Find where the given text appears and provide that cell's center as [x, y] coordinate. 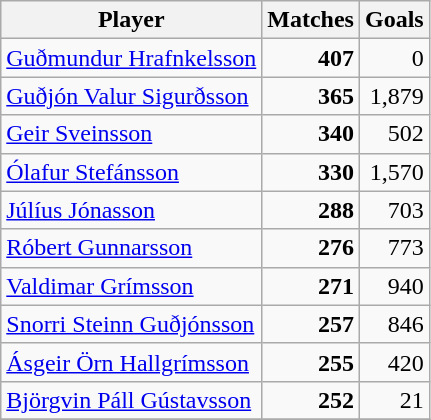
Róbert Gunnarsson [132, 248]
1,879 [394, 96]
846 [394, 324]
773 [394, 248]
Ásgeir Örn Hallgrímsson [132, 362]
Valdimar Grímsson [132, 286]
Björgvin Páll Gústavsson [132, 400]
Guðmundur Hrafnkelsson [132, 58]
Júlíus Jónasson [132, 210]
Geir Sveinsson [132, 134]
502 [394, 134]
365 [311, 96]
0 [394, 58]
1,570 [394, 172]
Player [132, 20]
255 [311, 362]
252 [311, 400]
271 [311, 286]
Guðjón Valur Sigurðsson [132, 96]
Goals [394, 20]
Ólafur Stefánsson [132, 172]
703 [394, 210]
Snorri Steinn Guðjónsson [132, 324]
407 [311, 58]
Matches [311, 20]
420 [394, 362]
21 [394, 400]
940 [394, 286]
340 [311, 134]
276 [311, 248]
257 [311, 324]
330 [311, 172]
288 [311, 210]
